Determine the (x, y) coordinate at the center of the cell enclosing the given text.  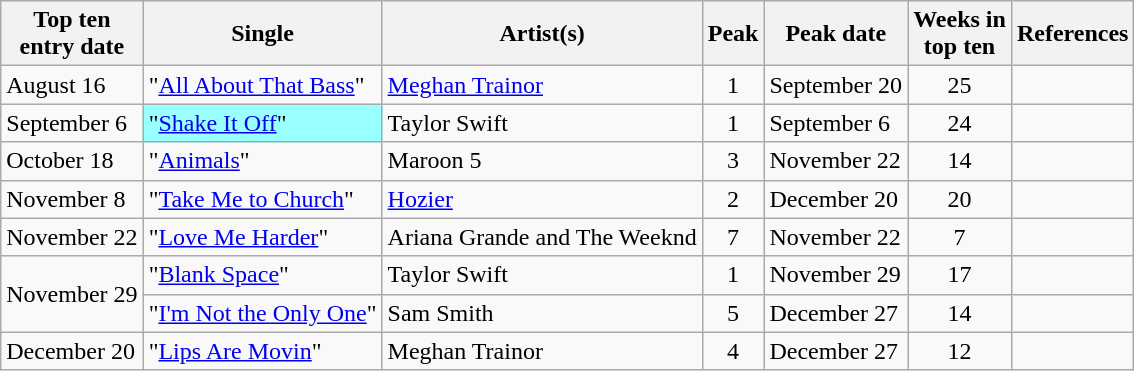
Peak date (836, 34)
3 (733, 161)
October 18 (72, 161)
Artist(s) (542, 34)
September 20 (836, 85)
12 (960, 351)
5 (733, 313)
25 (960, 85)
Weeks intop ten (960, 34)
August 16 (72, 85)
Peak (733, 34)
2 (733, 199)
"Love Me Harder" (262, 237)
"All About That Bass" (262, 85)
References (1072, 34)
"Take Me to Church" (262, 199)
"I'm Not the Only One" (262, 313)
Sam Smith (542, 313)
Hozier (542, 199)
4 (733, 351)
Single (262, 34)
"Animals" (262, 161)
Ariana Grande and The Weeknd (542, 237)
20 (960, 199)
"Lips Are Movin" (262, 351)
November 8 (72, 199)
"Blank Space" (262, 275)
24 (960, 123)
Top tenentry date (72, 34)
Maroon 5 (542, 161)
"Shake It Off" (262, 123)
17 (960, 275)
